Return (x, y) of the center of cell containing provided text 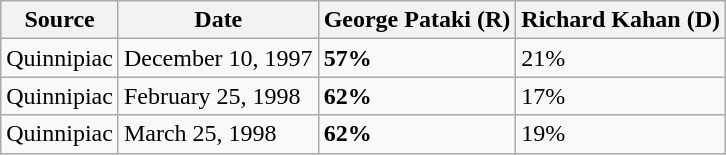
21% (621, 58)
17% (621, 96)
March 25, 1998 (218, 134)
George Pataki (R) (417, 20)
Source (60, 20)
Date (218, 20)
February 25, 1998 (218, 96)
December 10, 1997 (218, 58)
57% (417, 58)
Richard Kahan (D) (621, 20)
19% (621, 134)
